Detect which cell encompasses the target text, then output its [X, Y] center coordinate. 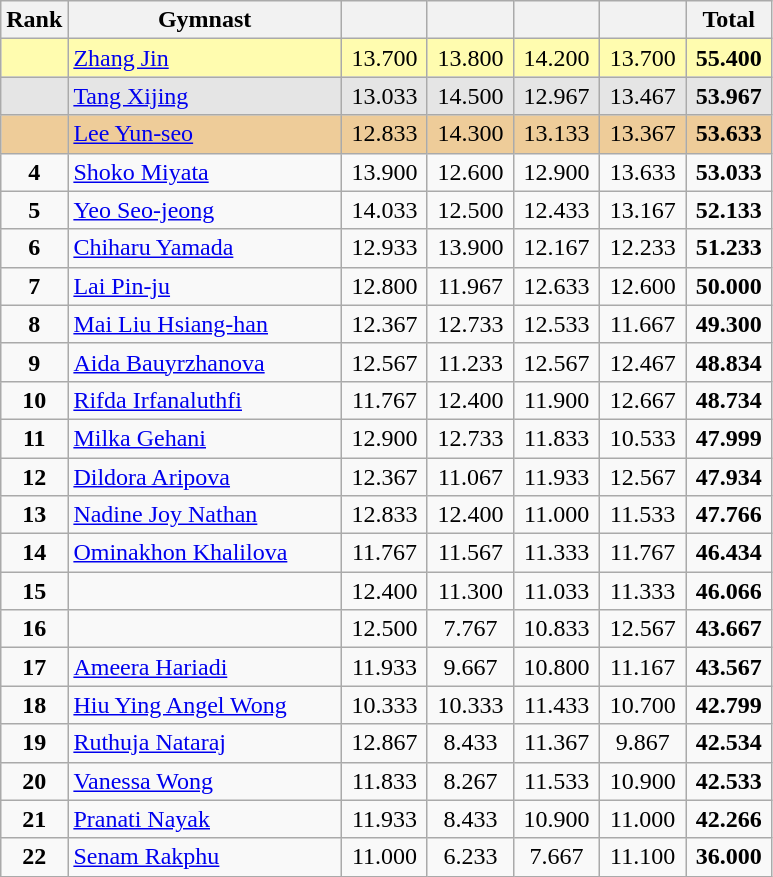
21 [34, 819]
36.000 [729, 857]
42.533 [729, 781]
14.500 [470, 96]
12.933 [384, 248]
48.734 [729, 400]
Ruthuja Nataraj [205, 743]
10.700 [643, 705]
11.167 [643, 667]
13.467 [643, 96]
12.967 [557, 96]
7.767 [470, 629]
13 [34, 515]
9 [34, 362]
Dildora Aripova [205, 477]
6.233 [470, 857]
Rank [34, 20]
14.033 [384, 210]
Pranati Nayak [205, 819]
11.233 [470, 362]
Lee Yun-seo [205, 134]
20 [34, 781]
52.133 [729, 210]
11.100 [643, 857]
11.567 [470, 553]
Mai Liu Hsiang-han [205, 324]
48.834 [729, 362]
11.067 [470, 477]
12.467 [643, 362]
12.167 [557, 248]
Nadine Joy Nathan [205, 515]
47.766 [729, 515]
Yeo Seo-jeong [205, 210]
Vanessa Wong [205, 781]
11.433 [557, 705]
Ameera Hariadi [205, 667]
42.799 [729, 705]
12.800 [384, 286]
12.867 [384, 743]
43.667 [729, 629]
50.000 [729, 286]
46.434 [729, 553]
13.167 [643, 210]
55.400 [729, 58]
11.033 [557, 591]
14 [34, 553]
12.667 [643, 400]
11.667 [643, 324]
53.633 [729, 134]
11.967 [470, 286]
10.800 [557, 667]
Milka Gehani [205, 438]
Chiharu Yamada [205, 248]
5 [34, 210]
51.233 [729, 248]
9.667 [470, 667]
43.567 [729, 667]
Gymnast [205, 20]
10.533 [643, 438]
11.300 [470, 591]
19 [34, 743]
46.066 [729, 591]
Shoko Miyata [205, 172]
17 [34, 667]
9.867 [643, 743]
4 [34, 172]
47.934 [729, 477]
Lai Pin-ju [205, 286]
12 [34, 477]
42.266 [729, 819]
Aida Bauyrzhanova [205, 362]
13.033 [384, 96]
12.633 [557, 286]
13.633 [643, 172]
49.300 [729, 324]
Total [729, 20]
10.833 [557, 629]
22 [34, 857]
8.267 [470, 781]
14.300 [470, 134]
12.533 [557, 324]
Ominakhon Khalilova [205, 553]
42.534 [729, 743]
11.367 [557, 743]
15 [34, 591]
12.233 [643, 248]
13.133 [557, 134]
10 [34, 400]
47.999 [729, 438]
7.667 [557, 857]
8 [34, 324]
7 [34, 286]
Zhang Jin [205, 58]
6 [34, 248]
14.200 [557, 58]
Hiu Ying Angel Wong [205, 705]
Tang Xijing [205, 96]
11 [34, 438]
11.900 [557, 400]
18 [34, 705]
53.033 [729, 172]
13.800 [470, 58]
12.433 [557, 210]
Rifda Irfanaluthfi [205, 400]
13.367 [643, 134]
Senam Rakphu [205, 857]
16 [34, 629]
53.967 [729, 96]
